Scan for the cell matching the given text and deliver its (X, Y) coordinate at center. 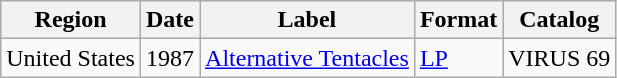
VIRUS 69 (560, 58)
Catalog (560, 20)
Format (458, 20)
Date (170, 20)
1987 (170, 58)
Region (71, 20)
Label (308, 20)
LP (458, 58)
Alternative Tentacles (308, 58)
United States (71, 58)
